Output the (X, Y) coordinate of the center of the cell containing the given text.  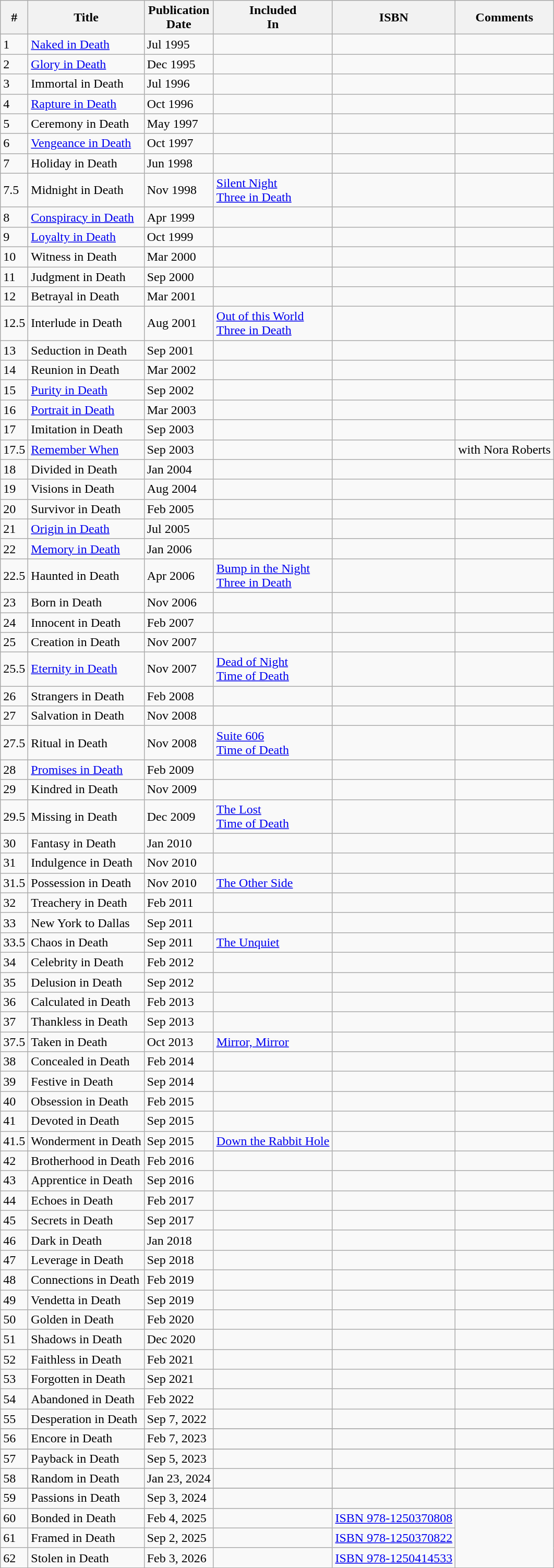
Connections in Death (86, 1280)
The Unquiet (273, 942)
Mar 2001 (178, 297)
Bump in the NightThree in Death (273, 576)
9 (15, 237)
Innocent in Death (86, 622)
Feb 2007 (178, 622)
Feb 2022 (178, 1399)
Faithless in Death (86, 1359)
Silent NightThree in Death (273, 190)
Chaos in Death (86, 942)
Bonded in Death (86, 1518)
Witness in Death (86, 257)
62 (15, 1558)
Ritual in Death (86, 743)
Feb 2011 (178, 903)
Feb 2017 (178, 1200)
52 (15, 1359)
The LostTime of Death (273, 817)
Memory in Death (86, 549)
34 (15, 962)
Possession in Death (86, 883)
Oct 1997 (178, 143)
Comments (504, 18)
Rapture in Death (86, 104)
Jun 1998 (178, 163)
36 (15, 1002)
Glory in Death (86, 64)
Portrait in Death (86, 410)
5 (15, 124)
Mirror, Mirror (273, 1042)
Celebrity in Death (86, 962)
Strangers in Death (86, 696)
Brotherhood in Death (86, 1161)
12.5 (15, 323)
Concealed in Death (86, 1062)
Promises in Death (86, 770)
42 (15, 1161)
Feb 2008 (178, 696)
Stolen in Death (86, 1558)
21 (15, 529)
51 (15, 1340)
Oct 1996 (178, 104)
Reunion in Death (86, 370)
# (15, 18)
Treachery in Death (86, 903)
Sep 2, 2025 (178, 1538)
New York to Dallas (86, 922)
Origin in Death (86, 529)
11 (15, 277)
Vendetta in Death (86, 1300)
Midnight in Death (86, 190)
Jul 2005 (178, 529)
Sep 2014 (178, 1081)
Jan 2018 (178, 1240)
Salvation in Death (86, 716)
15 (15, 390)
Visions in Death (86, 489)
27 (15, 716)
40 (15, 1101)
13 (15, 350)
Wonderment in Death (86, 1141)
Kindred in Death (86, 789)
Jul 1995 (178, 44)
Leverage in Death (86, 1260)
Dec 2020 (178, 1340)
Jan 2010 (178, 843)
Seduction in Death (86, 350)
27.5 (15, 743)
IncludedIn (273, 18)
33.5 (15, 942)
Payback in Death (86, 1458)
The Other Side (273, 883)
Abandoned in Death (86, 1399)
1 (15, 44)
Feb 2021 (178, 1359)
Feb 7, 2023 (178, 1439)
61 (15, 1538)
Sep 2013 (178, 1022)
46 (15, 1240)
Conspiracy in Death (86, 217)
10 (15, 257)
Passions in Death (86, 1498)
19 (15, 489)
18 (15, 469)
Nov 2009 (178, 789)
Creation in Death (86, 642)
22.5 (15, 576)
Divided in Death (86, 469)
Haunted in Death (86, 576)
56 (15, 1439)
Mar 2003 (178, 410)
Feb 3, 2026 (178, 1558)
37 (15, 1022)
Fantasy in Death (86, 843)
ISBN 978-1250414533 (394, 1558)
Sep 5, 2023 (178, 1458)
Golden in Death (86, 1320)
Naked in Death (86, 44)
Remember When (86, 449)
Sep 2016 (178, 1181)
Feb 2012 (178, 962)
Loyalty in Death (86, 237)
20 (15, 509)
Random in Death (86, 1478)
Calculated in Death (86, 1002)
Vengeance in Death (86, 143)
49 (15, 1300)
Indulgence in Death (86, 863)
Missing in Death (86, 817)
Born in Death (86, 602)
8 (15, 217)
Secrets in Death (86, 1220)
Sep 2012 (178, 982)
Jul 1996 (178, 84)
May 1997 (178, 124)
Dec 1995 (178, 64)
ISBN 978-1250370822 (394, 1538)
Feb 2014 (178, 1062)
ISBN 978-1250370808 (394, 1518)
Holiday in Death (86, 163)
Out of this WorldThree in Death (273, 323)
58 (15, 1478)
48 (15, 1280)
Oct 2013 (178, 1042)
Jan 2004 (178, 469)
Obsession in Death (86, 1101)
17.5 (15, 449)
Sep 2001 (178, 350)
Thankless in Death (86, 1022)
Purity in Death (86, 390)
30 (15, 843)
22 (15, 549)
Sep 7, 2022 (178, 1419)
Apr 2006 (178, 576)
Desperation in Death (86, 1419)
Nov 2006 (178, 602)
26 (15, 696)
Title (86, 18)
Mar 2002 (178, 370)
Sep 2002 (178, 390)
Shadows in Death (86, 1340)
17 (15, 430)
Feb 2009 (178, 770)
28 (15, 770)
Forgotten in Death (86, 1379)
Delusion in Death (86, 982)
31 (15, 863)
47 (15, 1260)
38 (15, 1062)
Down the Rabbit Hole (273, 1141)
14 (15, 370)
Mar 2000 (178, 257)
25 (15, 642)
24 (15, 622)
4 (15, 104)
31.5 (15, 883)
Apprentice in Death (86, 1181)
Nov 1998 (178, 190)
45 (15, 1220)
Echoes in Death (86, 1200)
Taken in Death (86, 1042)
54 (15, 1399)
23 (15, 602)
16 (15, 410)
Devoted in Death (86, 1121)
Feb 4, 2025 (178, 1518)
41 (15, 1121)
39 (15, 1081)
Dead of NightTime of Death (273, 670)
Feb 2019 (178, 1280)
29 (15, 789)
50 (15, 1320)
25.5 (15, 670)
Survivor in Death (86, 509)
Feb 2016 (178, 1161)
32 (15, 903)
Eternity in Death (86, 670)
Sep 3, 2024 (178, 1498)
Suite 606Time of Death (273, 743)
Apr 1999 (178, 217)
Imitation in Death (86, 430)
3 (15, 84)
33 (15, 922)
12 (15, 297)
Oct 1999 (178, 237)
Sep 2000 (178, 277)
41.5 (15, 1141)
55 (15, 1419)
60 (15, 1518)
Aug 2004 (178, 489)
37.5 (15, 1042)
43 (15, 1181)
Betrayal in Death (86, 297)
Dark in Death (86, 1240)
Immortal in Death (86, 84)
Ceremony in Death (86, 124)
29.5 (15, 817)
59 (15, 1498)
Framed in Death (86, 1538)
2 (15, 64)
Sep 2017 (178, 1220)
Encore in Death (86, 1439)
Sep 2018 (178, 1260)
57 (15, 1458)
with Nora Roberts (504, 449)
7 (15, 163)
35 (15, 982)
Aug 2001 (178, 323)
Feb 2020 (178, 1320)
Judgment in Death (86, 277)
Jan 23, 2024 (178, 1478)
PublicationDate (178, 18)
Festive in Death (86, 1081)
53 (15, 1379)
Sep 2019 (178, 1300)
Feb 2005 (178, 509)
7.5 (15, 190)
Feb 2013 (178, 1002)
Dec 2009 (178, 817)
Interlude in Death (86, 323)
ISBN (394, 18)
Sep 2021 (178, 1379)
44 (15, 1200)
6 (15, 143)
Jan 2006 (178, 549)
Feb 2015 (178, 1101)
